Search for the cell housing the specified text and yield its [X, Y] center coordinate. 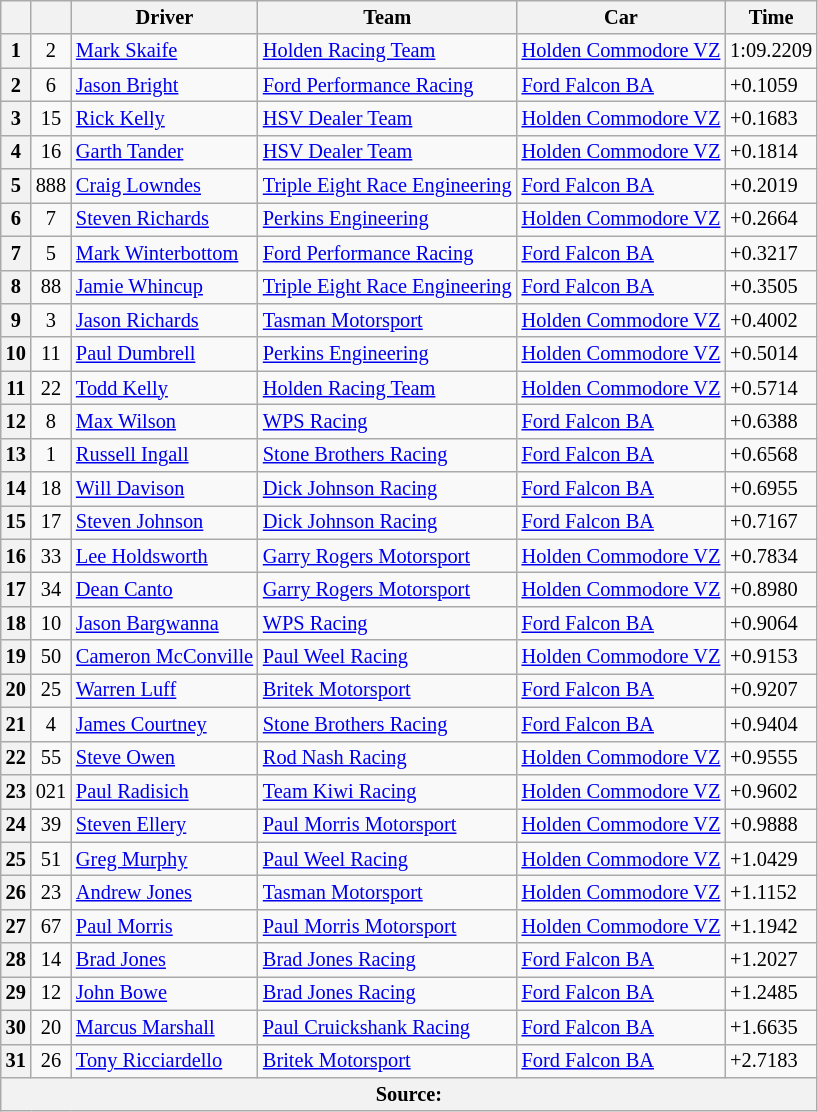
+0.9888 [771, 825]
888 [51, 186]
Greg Murphy [164, 859]
Time [771, 17]
51 [51, 859]
+0.6388 [771, 421]
Steven Richards [164, 219]
+2.7183 [771, 1061]
88 [51, 287]
+0.1059 [771, 85]
+0.2019 [771, 186]
Car [622, 17]
+0.6568 [771, 455]
+0.9555 [771, 758]
Max Wilson [164, 421]
13 [16, 455]
Jason Bargwanna [164, 623]
Rick Kelly [164, 118]
+0.1814 [771, 152]
Todd Kelly [164, 388]
31 [16, 1061]
Driver [164, 17]
Dean Canto [164, 589]
+0.9404 [771, 724]
Team [388, 17]
Steve Owen [164, 758]
Paul Cruickshank Racing [388, 1027]
Russell Ingall [164, 455]
Paul Dumbrell [164, 354]
Marcus Marshall [164, 1027]
+1.1942 [771, 926]
+0.3505 [771, 287]
+0.9064 [771, 623]
+0.7834 [771, 556]
Mark Skaife [164, 51]
+0.9207 [771, 690]
Lee Holdsworth [164, 556]
021 [51, 791]
24 [16, 825]
Will Davison [164, 489]
+1.0429 [771, 859]
Tony Ricciardello [164, 1061]
55 [51, 758]
50 [51, 657]
Garth Tander [164, 152]
+0.3217 [771, 253]
+0.6955 [771, 489]
Steven Johnson [164, 522]
Steven Ellery [164, 825]
27 [16, 926]
30 [16, 1027]
Source: [409, 1094]
+0.9153 [771, 657]
+0.5014 [771, 354]
Team Kiwi Racing [388, 791]
Paul Radisich [164, 791]
Andrew Jones [164, 892]
+0.5714 [771, 388]
Craig Lowndes [164, 186]
+0.9602 [771, 791]
Brad Jones [164, 960]
34 [51, 589]
33 [51, 556]
John Bowe [164, 993]
+1.2027 [771, 960]
Jason Bright [164, 85]
+1.1152 [771, 892]
39 [51, 825]
1:09.2209 [771, 51]
Cameron McConville [164, 657]
+0.2664 [771, 219]
+1.2485 [771, 993]
Jamie Whincup [164, 287]
Mark Winterbottom [164, 253]
James Courtney [164, 724]
+0.1683 [771, 118]
28 [16, 960]
Rod Nash Racing [388, 758]
Paul Morris [164, 926]
67 [51, 926]
9 [16, 320]
19 [16, 657]
Warren Luff [164, 690]
29 [16, 993]
21 [16, 724]
+0.8980 [771, 589]
Jason Richards [164, 320]
+1.6635 [771, 1027]
+0.7167 [771, 522]
+0.4002 [771, 320]
